Search for the cell housing the specified text and yield its (x, y) center coordinate. 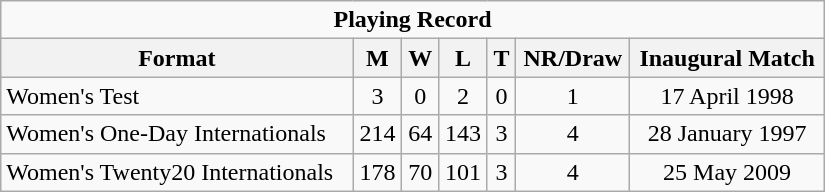
25 May 2009 (727, 172)
Women's One-Day Internationals (177, 134)
143 (462, 134)
17 April 1998 (727, 96)
2 (462, 96)
W (420, 58)
T (501, 58)
NR/Draw (573, 58)
Format (177, 58)
Women's Test (177, 96)
1 (573, 96)
L (462, 58)
214 (378, 134)
70 (420, 172)
Playing Record (413, 20)
M (378, 58)
Inaugural Match (727, 58)
101 (462, 172)
178 (378, 172)
28 January 1997 (727, 134)
Women's Twenty20 Internationals (177, 172)
64 (420, 134)
